Pinpoint the cell where the given text exists, returning its [X, Y] midpoint coordinate. 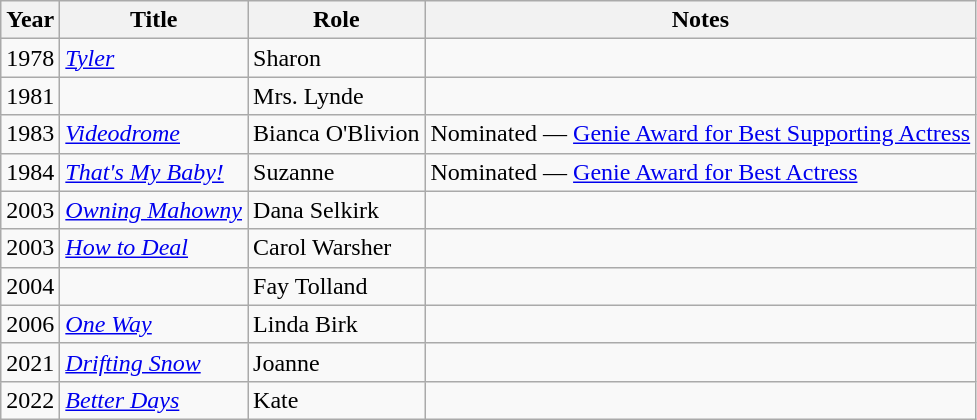
Owning Mahowny [154, 210]
Linda Birk [336, 324]
Carol Warsher [336, 248]
Bianca O'Blivion [336, 134]
Mrs. Lynde [336, 96]
Tyler [154, 58]
One Way [154, 324]
Kate [336, 400]
Notes [700, 20]
Dana Selkirk [336, 210]
Better Days [154, 400]
2021 [30, 362]
Videodrome [154, 134]
1981 [30, 96]
How to Deal [154, 248]
Year [30, 20]
Nominated — Genie Award for Best Actress [700, 172]
Title [154, 20]
Fay Tolland [336, 286]
2006 [30, 324]
Drifting Snow [154, 362]
Role [336, 20]
1984 [30, 172]
2022 [30, 400]
Joanne [336, 362]
Sharon [336, 58]
Nominated — Genie Award for Best Supporting Actress [700, 134]
That's My Baby! [154, 172]
1978 [30, 58]
1983 [30, 134]
Suzanne [336, 172]
2004 [30, 286]
